Return [X, Y] of the center of cell containing provided text 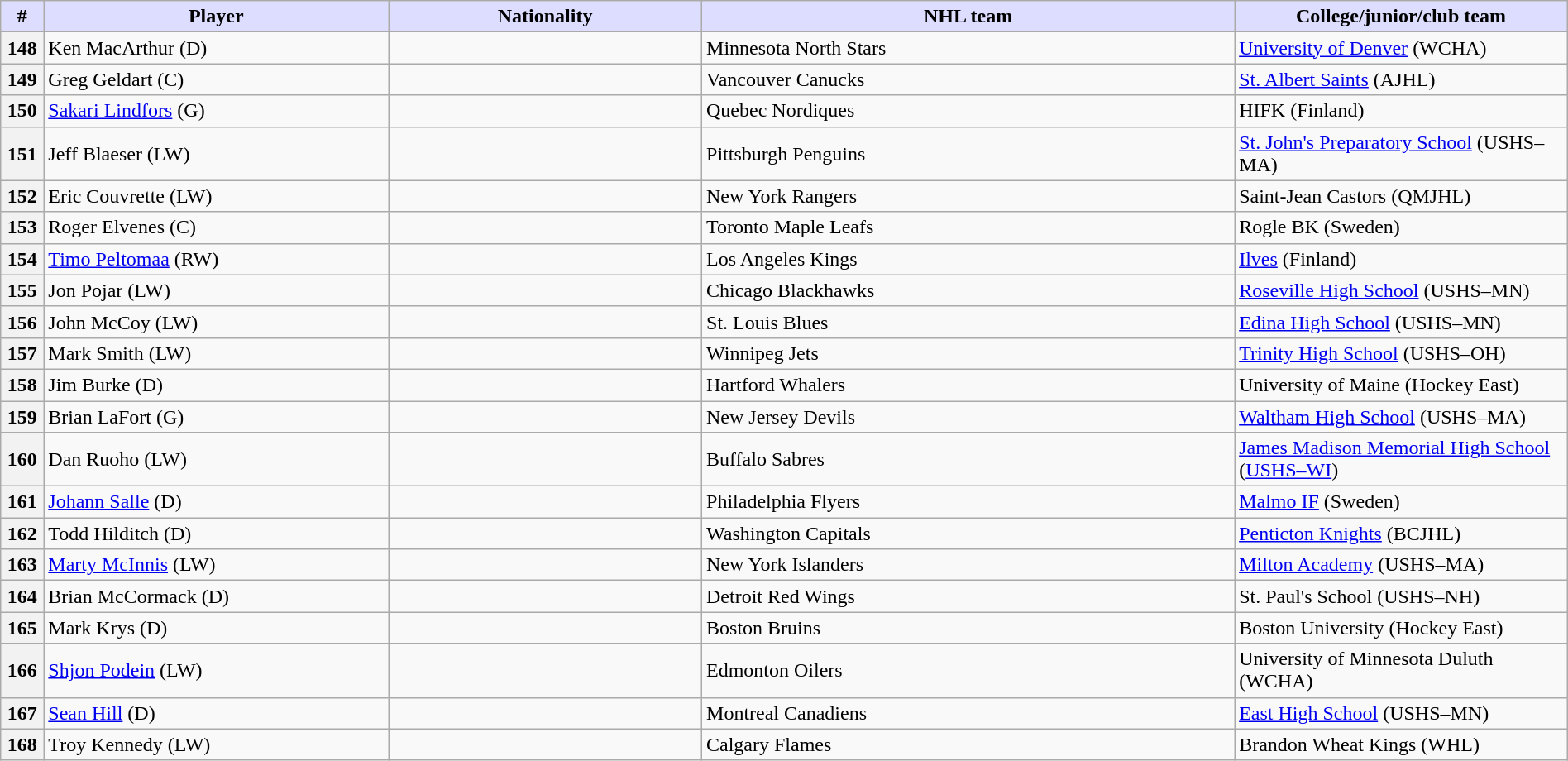
149 [22, 79]
Jon Pojar (LW) [217, 290]
Malmo IF (Sweden) [1401, 502]
Todd Hilditch (D) [217, 534]
Rogle BK (Sweden) [1401, 227]
Ilves (Finland) [1401, 259]
Jeff Blaeser (LW) [217, 154]
150 [22, 111]
163 [22, 565]
152 [22, 196]
Brian McCormack (D) [217, 596]
Greg Geldart (C) [217, 79]
Edina High School (USHS–MN) [1401, 322]
Calgary Flames [968, 744]
Minnesota North Stars [968, 48]
Ken MacArthur (D) [217, 48]
Jim Burke (D) [217, 385]
East High School (USHS–MN) [1401, 713]
NHL team [968, 17]
161 [22, 502]
Vancouver Canucks [968, 79]
Montreal Canadiens [968, 713]
Quebec Nordiques [968, 111]
167 [22, 713]
Pittsburgh Penguins [968, 154]
Penticton Knights (BCJHL) [1401, 534]
James Madison Memorial High School (USHS–WI) [1401, 460]
Toronto Maple Leafs [968, 227]
Sean Hill (D) [217, 713]
St. Albert Saints (AJHL) [1401, 79]
Detroit Red Wings [968, 596]
Edmonton Oilers [968, 670]
Saint-Jean Castors (QMJHL) [1401, 196]
University of Denver (WCHA) [1401, 48]
Eric Couvrette (LW) [217, 196]
University of Minnesota Duluth (WCHA) [1401, 670]
Troy Kennedy (LW) [217, 744]
Sakari Lindfors (G) [217, 111]
154 [22, 259]
155 [22, 290]
Shjon Podein (LW) [217, 670]
157 [22, 353]
Dan Ruoho (LW) [217, 460]
Roger Elvenes (C) [217, 227]
Boston University (Hockey East) [1401, 628]
151 [22, 154]
160 [22, 460]
156 [22, 322]
St. John's Preparatory School (USHS–MA) [1401, 154]
Winnipeg Jets [968, 353]
165 [22, 628]
# [22, 17]
St. Louis Blues [968, 322]
Roseville High School (USHS–MN) [1401, 290]
Brian LaFort (G) [217, 416]
Mark Krys (D) [217, 628]
Player [217, 17]
153 [22, 227]
Milton Academy (USHS–MA) [1401, 565]
159 [22, 416]
University of Maine (Hockey East) [1401, 385]
Mark Smith (LW) [217, 353]
Chicago Blackhawks [968, 290]
New York Islanders [968, 565]
Nationality [546, 17]
Brandon Wheat Kings (WHL) [1401, 744]
164 [22, 596]
Waltham High School (USHS–MA) [1401, 416]
John McCoy (LW) [217, 322]
Boston Bruins [968, 628]
Marty McInnis (LW) [217, 565]
168 [22, 744]
St. Paul's School (USHS–NH) [1401, 596]
Timo Peltomaa (RW) [217, 259]
HIFK (Finland) [1401, 111]
Buffalo Sabres [968, 460]
162 [22, 534]
166 [22, 670]
New Jersey Devils [968, 416]
148 [22, 48]
Hartford Whalers [968, 385]
Johann Salle (D) [217, 502]
Philadelphia Flyers [968, 502]
Trinity High School (USHS–OH) [1401, 353]
Los Angeles Kings [968, 259]
College/junior/club team [1401, 17]
New York Rangers [968, 196]
Washington Capitals [968, 534]
158 [22, 385]
